Pinpoint the cell where the given text exists, returning its (X, Y) midpoint coordinate. 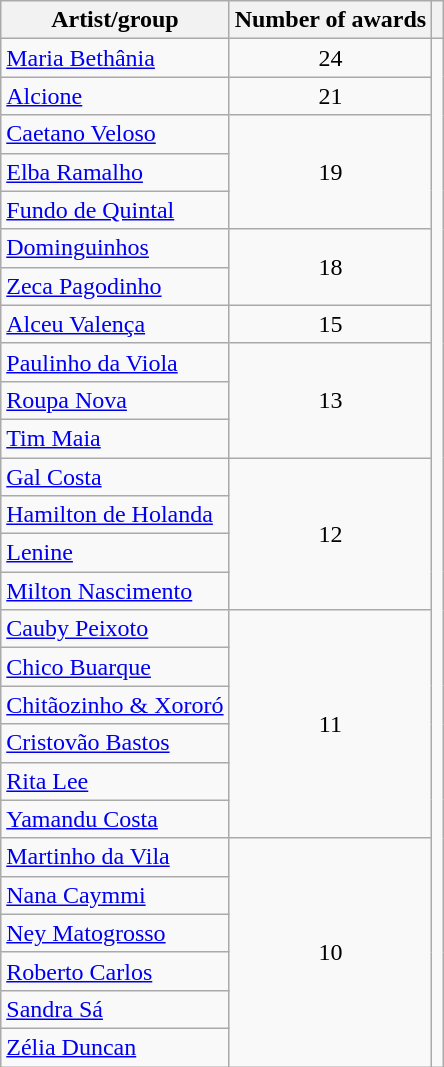
Hamilton de Holanda (115, 515)
Paulinho da Viola (115, 362)
Rita Lee (115, 781)
Cauby Peixoto (115, 629)
Roberto Carlos (115, 971)
18 (330, 267)
Zeca Pagodinho (115, 286)
Maria Bethânia (115, 58)
Chitãozinho & Xororó (115, 705)
Lenine (115, 553)
11 (330, 724)
Martinho da Vila (115, 857)
Cristovão Bastos (115, 743)
12 (330, 534)
15 (330, 324)
10 (330, 952)
Gal Costa (115, 477)
Alceu Valença (115, 324)
Fundo de Quintal (115, 210)
Tim Maia (115, 438)
Artist/group (115, 20)
Roupa Nova (115, 400)
Caetano Veloso (115, 134)
Elba Ramalho (115, 172)
Ney Matogrosso (115, 933)
13 (330, 400)
Milton Nascimento (115, 591)
Nana Caymmi (115, 895)
Number of awards (330, 20)
Alcione (115, 96)
Zélia Duncan (115, 1047)
24 (330, 58)
Sandra Sá (115, 1009)
19 (330, 172)
Yamandu Costa (115, 819)
Dominguinhos (115, 248)
Chico Buarque (115, 667)
21 (330, 96)
